From the cell containing the given text, extract its center point as (x, y) coordinate. 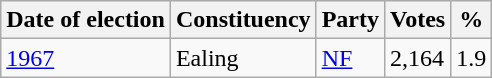
1967 (86, 58)
Constituency (243, 20)
2,164 (418, 58)
Ealing (243, 58)
Votes (418, 20)
NF (350, 58)
1.9 (472, 58)
Party (350, 20)
% (472, 20)
Date of election (86, 20)
